Find where the given text appears and provide that cell's center as [x, y] coordinate. 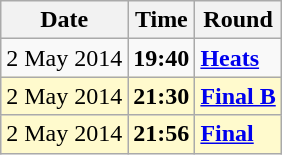
Time [162, 20]
Final [238, 134]
Round [238, 20]
21:30 [162, 96]
Final B [238, 96]
Date [64, 20]
21:56 [162, 134]
19:40 [162, 58]
Heats [238, 58]
